Search for the cell housing the specified text and yield its (x, y) center coordinate. 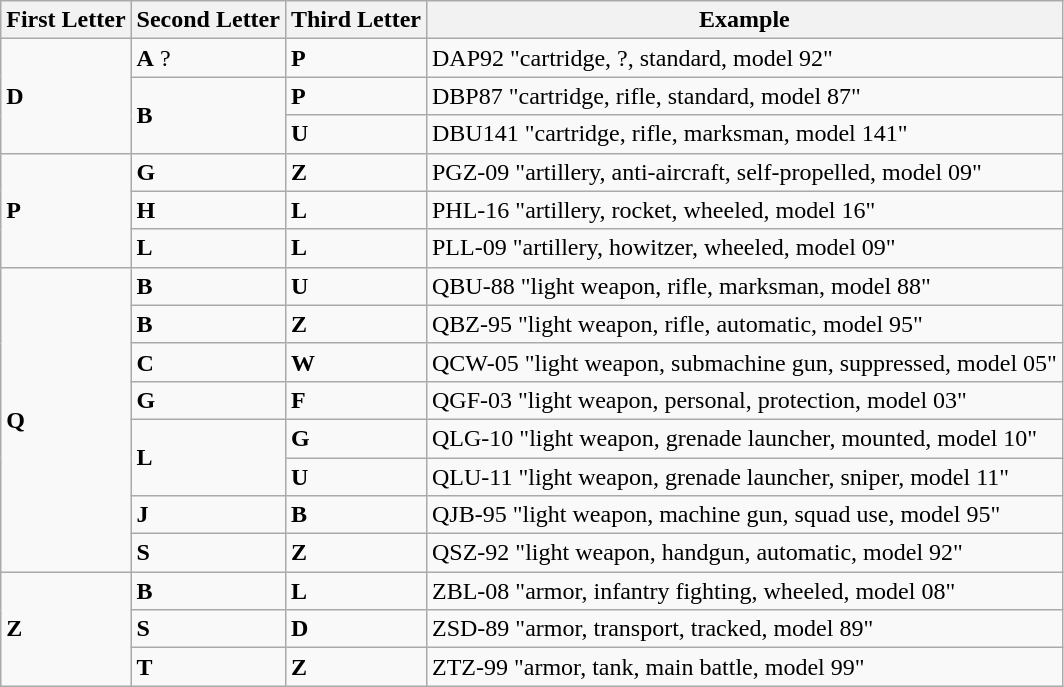
Third Letter (356, 20)
DBP87 "cartridge, rifle, standard, model 87" (744, 96)
QLG-10 "light weapon, grenade launcher, mounted, model 10" (744, 438)
ZBL-08 "armor, infantry fighting, wheeled, model 08" (744, 591)
QCW-05 "light weapon, submachine gun, suppressed, model 05" (744, 362)
Second Letter (208, 20)
Q (66, 419)
First Letter (66, 20)
QBZ-95 "light weapon, rifle, automatic, model 95" (744, 324)
DAP92 "cartridge, ?, standard, model 92" (744, 58)
DBU141 "cartridge, rifle, marksman, model 141" (744, 134)
QSZ-92 "light weapon, handgun, automatic, model 92" (744, 553)
J (208, 515)
QJB-95 "light weapon, machine gun, squad use, model 95" (744, 515)
QGF-03 "light weapon, personal, protection, model 03" (744, 400)
H (208, 210)
PHL-16 "artillery, rocket, wheeled, model 16" (744, 210)
A ? (208, 58)
C (208, 362)
W (356, 362)
QLU-11 "light weapon, grenade launcher, sniper, model 11" (744, 477)
PLL-09 "artillery, howitzer, wheeled, model 09" (744, 248)
PGZ-09 "artillery, anti-aircraft, self-propelled, model 09" (744, 172)
F (356, 400)
Example (744, 20)
ZTZ-99 "armor, tank, main battle, model 99" (744, 667)
QBU-88 "light weapon, rifle, marksman, model 88" (744, 286)
T (208, 667)
ZSD-89 "armor, transport, tracked, model 89" (744, 629)
